Capture the cell that displays the provided text and extract its (X, Y) central coordinate. 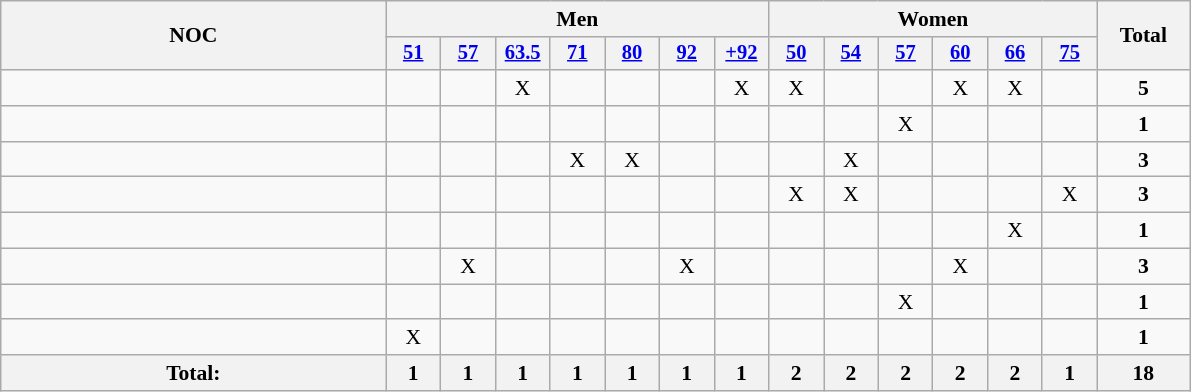
+92 (742, 54)
54 (852, 54)
66 (1016, 54)
50 (796, 54)
5 (1144, 88)
NOC (194, 36)
71 (578, 54)
75 (1070, 54)
80 (632, 54)
51 (414, 54)
63.5 (522, 54)
Total (1144, 36)
18 (1144, 373)
60 (960, 54)
Women (933, 19)
92 (686, 54)
Total: (194, 373)
Men (578, 19)
